Identify which cell holds the provided text, then report its [X, Y] central coordinate. 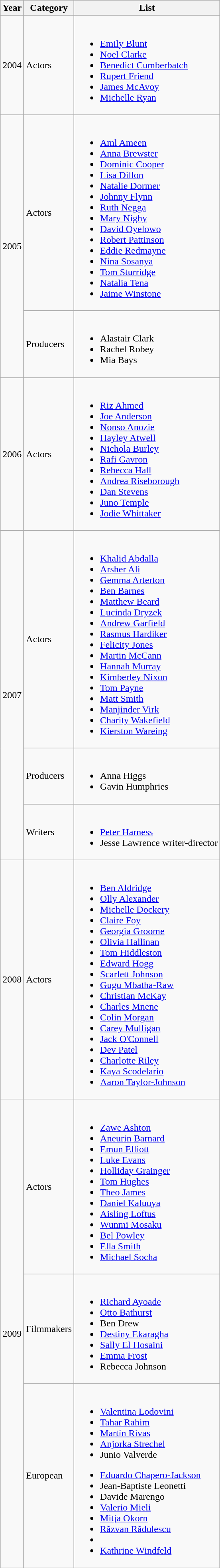
Richard AyoadeOtto BathurstBen DrewDestiny EkaraghaSally El HosainiEmma FrostRebecca Johnson [147, 1328]
2007 [12, 695]
2009 [12, 1333]
Peter HarnessJesse Lawrence writer-director [147, 832]
Category [49, 8]
Writers [49, 832]
2008 [12, 979]
Anna HiggsGavin Humphries [147, 776]
2006 [12, 454]
Emily BluntNoel ClarkeBenedict CumberbatchRupert FriendJames McAvoyMichelle Ryan [147, 65]
Year [12, 8]
List [147, 8]
2004 [12, 65]
Riz AhmedJoe AndersonNonso AnozieHayley AtwellNichola BurleyRafi GavronRebecca HallAndrea RiseboroughDan StevensJuno TempleJodie Whittaker [147, 454]
Alastair ClarkRachel RobeyMia Bays [147, 344]
2005 [12, 246]
Filmmakers [49, 1328]
European [49, 1475]
